Find where the given text appears and provide that cell's center as (X, Y) coordinate. 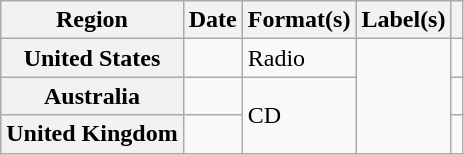
Australia (92, 96)
Label(s) (404, 20)
United Kingdom (92, 134)
Region (92, 20)
Format(s) (299, 20)
Date (212, 20)
CD (299, 115)
Radio (299, 58)
United States (92, 58)
